Return (x, y) of the center of cell containing provided text 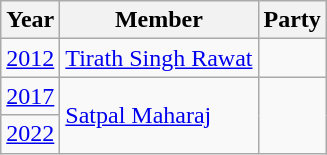
Year (30, 20)
Member (159, 20)
2017 (30, 96)
Party (292, 20)
2022 (30, 134)
2012 (30, 58)
Tirath Singh Rawat (159, 58)
Satpal Maharaj (159, 115)
